Determine the (x, y) coordinate at the center of the cell enclosing the given text.  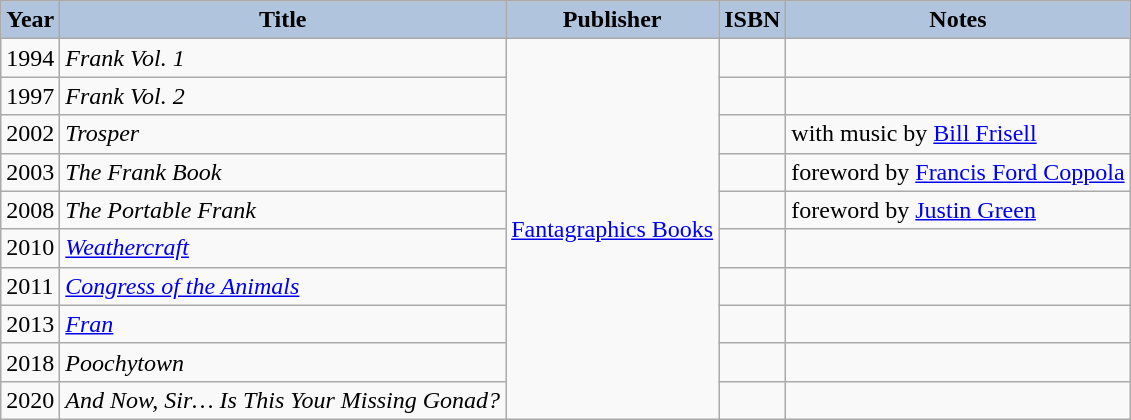
Weathercraft (283, 248)
Year (30, 20)
foreword by Justin Green (958, 210)
And Now, Sir… Is This Your Missing Gonad? (283, 400)
Congress of the Animals (283, 286)
2013 (30, 324)
foreword by Francis Ford Coppola (958, 172)
2011 (30, 286)
2003 (30, 172)
Poochytown (283, 362)
ISBN (752, 20)
2020 (30, 400)
Notes (958, 20)
Publisher (612, 20)
1997 (30, 96)
1994 (30, 58)
Fantagraphics Books (612, 230)
2008 (30, 210)
with music by Bill Frisell (958, 134)
2002 (30, 134)
2010 (30, 248)
The Frank Book (283, 172)
Fran (283, 324)
2018 (30, 362)
Title (283, 20)
Trosper (283, 134)
Frank Vol. 1 (283, 58)
The Portable Frank (283, 210)
Frank Vol. 2 (283, 96)
